For the text-containing cell, return its midpoint in [x, y] coordinate format. 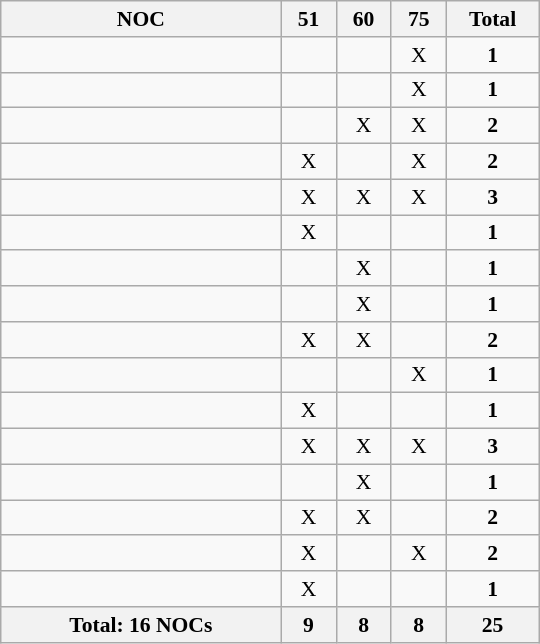
75 [418, 19]
60 [364, 19]
51 [308, 19]
9 [308, 625]
Total [492, 19]
25 [492, 625]
Total: 16 NOCs [141, 625]
NOC [141, 19]
